Output the [x, y] coordinate of the center of the cell containing the given text.  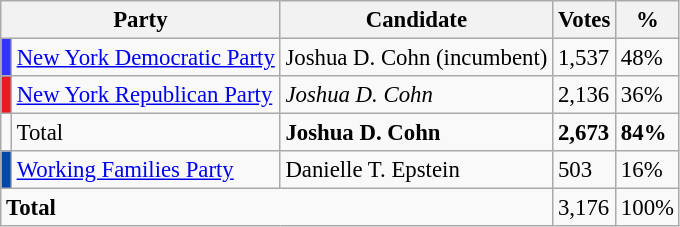
100% [648, 208]
503 [584, 170]
36% [648, 95]
84% [648, 133]
Danielle T. Epstein [416, 170]
Joshua D. Cohn (incumbent) [416, 58]
Votes [584, 20]
2,136 [584, 95]
1,537 [584, 58]
48% [648, 58]
Working Families Party [146, 170]
New York Republican Party [146, 95]
3,176 [584, 208]
Party [140, 20]
New York Democratic Party [146, 58]
16% [648, 170]
2,673 [584, 133]
Candidate [416, 20]
% [648, 20]
